Find where the given text appears and provide that cell's center as (X, Y) coordinate. 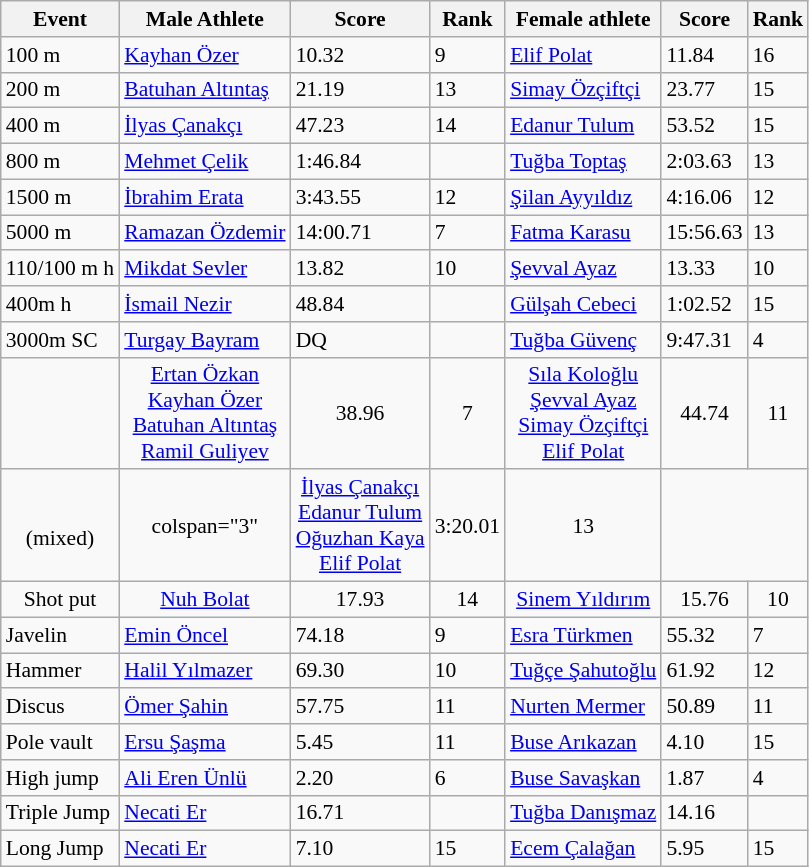
69.30 (360, 671)
11.84 (704, 55)
(mixed) (60, 526)
Batuhan Altıntaş (204, 90)
53.52 (704, 126)
3:43.55 (360, 197)
Şilan Ayyıldız (583, 197)
5000 m (60, 233)
High jump (60, 778)
400m h (60, 304)
48.84 (360, 304)
İsmail Nezir (204, 304)
6 (468, 778)
400 m (60, 126)
Mikdat Sevler (204, 269)
Ramazan Özdemir (204, 233)
15:56.63 (704, 233)
Ali Eren Ünlü (204, 778)
23.77 (704, 90)
İlyas ÇanakçıEdanur TulumOğuzhan KayaElif Polat (360, 526)
14:00.71 (360, 233)
Female athlete (583, 19)
Ömer Şahin (204, 707)
Şevval Ayaz (583, 269)
Ersu Şaşma (204, 742)
Pole vault (60, 742)
Fatma Karasu (583, 233)
Mehmet Çelik (204, 162)
3:20.01 (468, 526)
10.32 (360, 55)
Buse Arıkazan (583, 742)
15.76 (704, 600)
17.93 (360, 600)
Long Jump (60, 849)
4.10 (704, 742)
9:47.31 (704, 340)
200 m (60, 90)
Gülşah Cebeci (583, 304)
Shot put (60, 600)
Simay Özçiftçi (583, 90)
Discus (60, 707)
colspan="3" (204, 526)
14.16 (704, 813)
1.87 (704, 778)
Emin Öncel (204, 635)
1:02.52 (704, 304)
4:16.06 (704, 197)
Tuğçe Şahutoğlu (583, 671)
21.19 (360, 90)
800 m (60, 162)
16.71 (360, 813)
1500 m (60, 197)
Ecem Çalağan (583, 849)
Event (60, 19)
13.82 (360, 269)
5.95 (704, 849)
38.96 (360, 413)
57.75 (360, 707)
Tuğba Danışmaz (583, 813)
74.18 (360, 635)
2.20 (360, 778)
Sinem Yıldırım (583, 600)
Male Athlete (204, 19)
İlyas Çanakçı (204, 126)
50.89 (704, 707)
Sıla KoloğluŞevval AyazSimay ÖzçiftçiElif Polat (583, 413)
55.32 (704, 635)
61.92 (704, 671)
Turgay Bayram (204, 340)
Halil Yılmazer (204, 671)
Ertan ÖzkanKayhan ÖzerBatuhan AltıntaşRamil Guliyev (204, 413)
Triple Jump (60, 813)
110/100 m h (60, 269)
Elif Polat (583, 55)
Tuğba Toptaş (583, 162)
2:03.63 (704, 162)
7.10 (360, 849)
100 m (60, 55)
DQ (360, 340)
Hammer (60, 671)
5.45 (360, 742)
47.23 (360, 126)
Esra Türkmen (583, 635)
13.33 (704, 269)
Nurten Mermer (583, 707)
Nuh Bolat (204, 600)
Edanur Tulum (583, 126)
Javelin (60, 635)
Buse Savaşkan (583, 778)
44.74 (704, 413)
1:46.84 (360, 162)
16 (778, 55)
İbrahim Erata (204, 197)
3000m SC (60, 340)
Tuğba Güvenç (583, 340)
Kayhan Özer (204, 55)
